Provide the [x, y] coordinate of the cell's center where the given text is located.  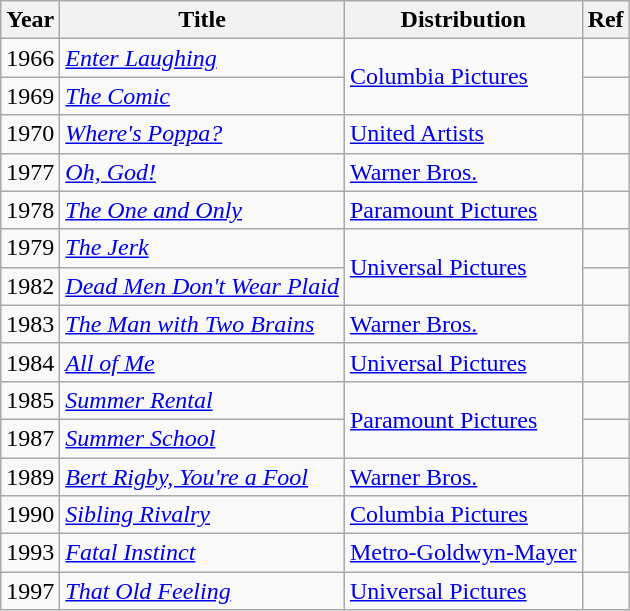
Oh, God! [202, 172]
Fatal Instinct [202, 553]
1984 [30, 362]
All of Me [202, 362]
1969 [30, 96]
Title [202, 20]
1987 [30, 438]
Ref [606, 20]
1978 [30, 210]
Year [30, 20]
1977 [30, 172]
1979 [30, 248]
1993 [30, 553]
United Artists [463, 134]
1990 [30, 515]
Summer School [202, 438]
1982 [30, 286]
1983 [30, 324]
1966 [30, 58]
The Man with Two Brains [202, 324]
The Jerk [202, 248]
Bert Rigby, You're a Fool [202, 477]
Dead Men Don't Wear Plaid [202, 286]
Sibling Rivalry [202, 515]
The Comic [202, 96]
The One and Only [202, 210]
1970 [30, 134]
Enter Laughing [202, 58]
1997 [30, 591]
Summer Rental [202, 400]
Where's Poppa? [202, 134]
1985 [30, 400]
Metro-Goldwyn-Mayer [463, 553]
Distribution [463, 20]
1989 [30, 477]
That Old Feeling [202, 591]
